Return [x, y] of the center of cell containing provided text 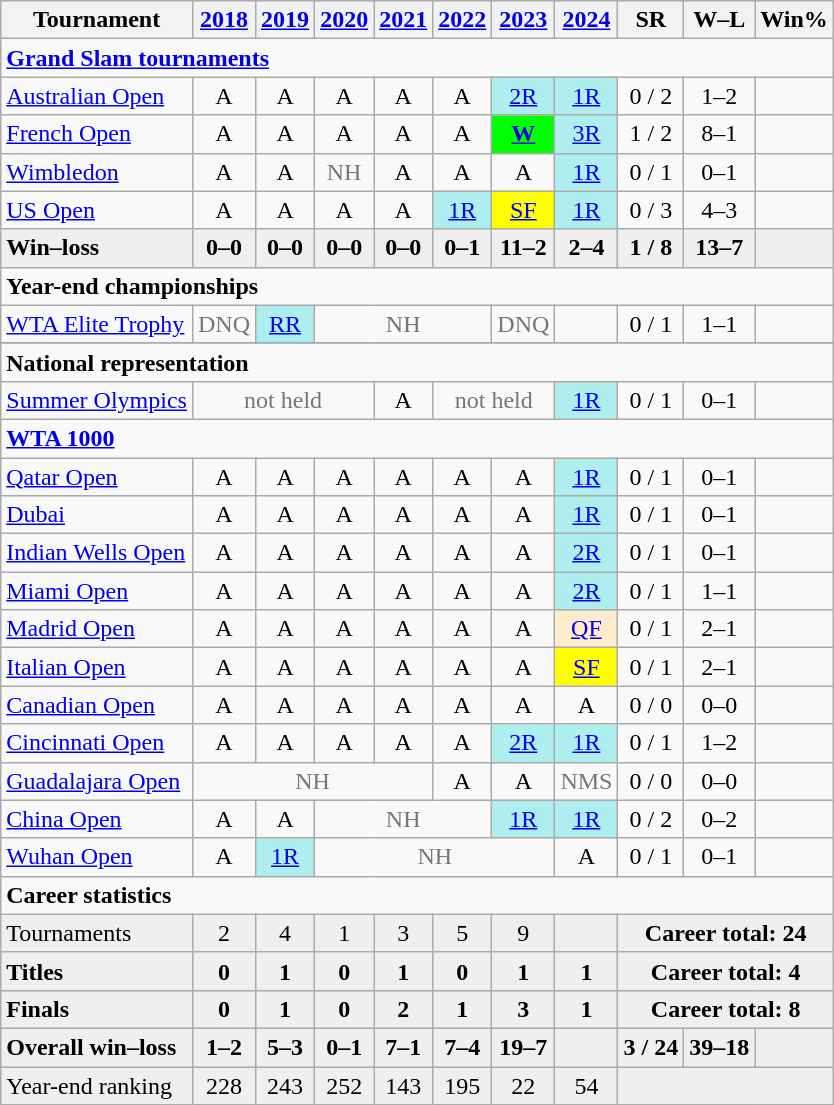
228 [224, 1085]
Tournaments [97, 933]
0 / 3 [651, 210]
Miami Open [97, 591]
3 / 24 [651, 1047]
Tournament [97, 20]
QF [586, 629]
RR [286, 324]
11–2 [524, 248]
19–7 [524, 1047]
Dubai [97, 515]
Overall win–loss [97, 1047]
WTA 1000 [418, 438]
1 / 8 [651, 248]
Finals [97, 1009]
French Open [97, 134]
2024 [586, 20]
Year-end championships [418, 286]
Madrid Open [97, 629]
W–L [720, 20]
1 / 2 [651, 134]
Australian Open [97, 96]
39–18 [720, 1047]
Year-end ranking [97, 1085]
Wimbledon [97, 172]
SR [651, 20]
NMS [586, 781]
Indian Wells Open [97, 553]
2020 [344, 20]
Win–loss [97, 248]
Canadian Open [97, 705]
8–1 [720, 134]
Career statistics [418, 895]
7–4 [462, 1047]
13–7 [720, 248]
54 [586, 1085]
US Open [97, 210]
5 [462, 933]
252 [344, 1085]
Titles [97, 971]
2–4 [586, 248]
Win% [794, 20]
Cincinnati Open [97, 743]
5–3 [286, 1047]
2019 [286, 20]
Career total: 8 [726, 1009]
National representation [418, 362]
Grand Slam tournaments [418, 58]
Summer Olympics [97, 400]
Career total: 4 [726, 971]
2023 [524, 20]
Italian Open [97, 667]
Wuhan Open [97, 857]
195 [462, 1085]
4–3 [720, 210]
W [524, 134]
0–2 [720, 819]
WTA Elite Trophy [97, 324]
Qatar Open [97, 477]
China Open [97, 819]
Career total: 24 [726, 933]
22 [524, 1085]
9 [524, 933]
4 [286, 933]
2022 [462, 20]
Guadalajara Open [97, 781]
243 [286, 1085]
143 [404, 1085]
2018 [224, 20]
2021 [404, 20]
3R [586, 134]
7–1 [404, 1047]
